From the cell containing the given text, extract its center point as [X, Y] coordinate. 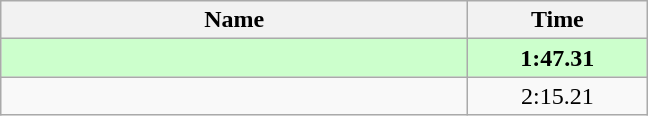
Name [234, 20]
2:15.21 [558, 96]
1:47.31 [558, 58]
Time [558, 20]
